Identify which cell holds the provided text, then report its (x, y) central coordinate. 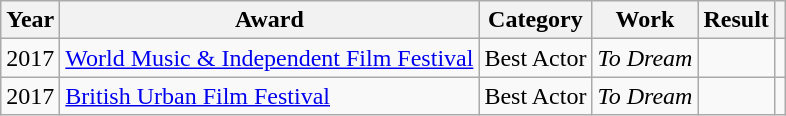
Category (536, 20)
British Urban Film Festival (270, 96)
Award (270, 20)
Result (736, 20)
Year (30, 20)
Work (645, 20)
World Music & Independent Film Festival (270, 58)
